Pinpoint the cell where the given text exists, returning its [x, y] midpoint coordinate. 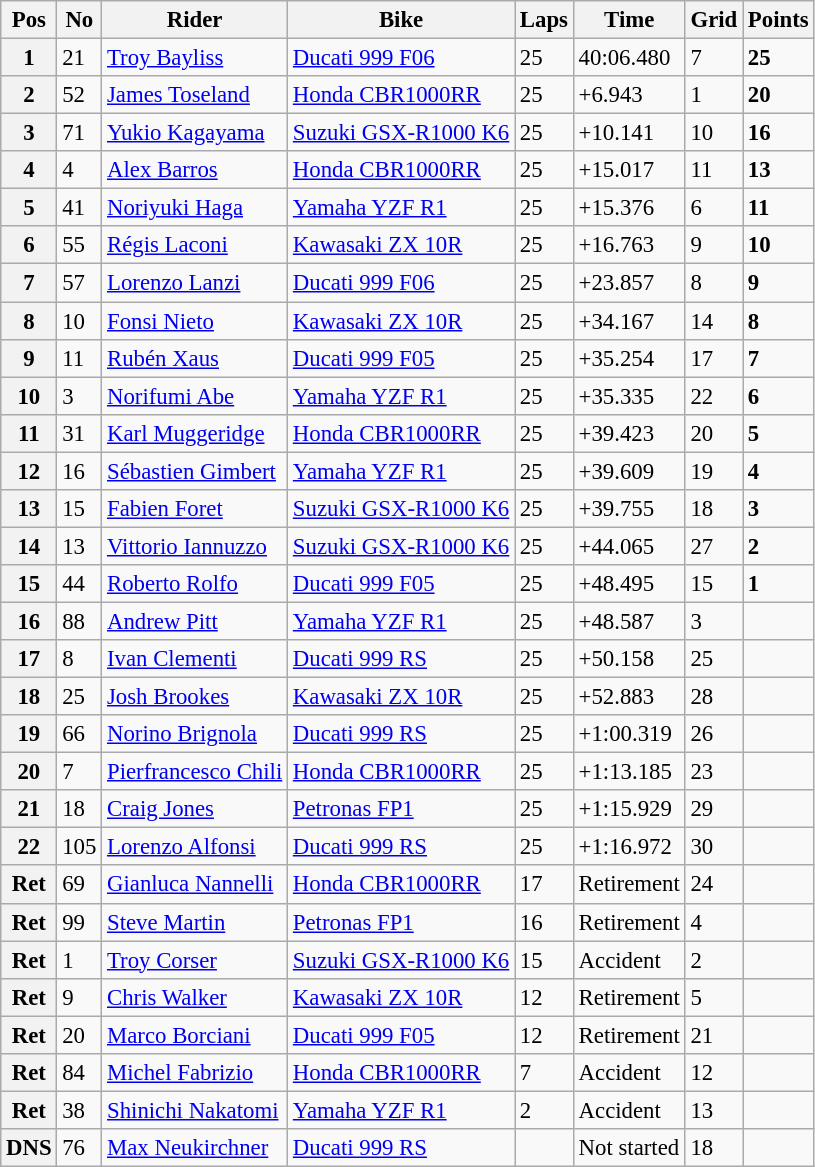
Rubén Xaus [195, 358]
Sébastien Gimbert [195, 471]
31 [80, 433]
38 [80, 1110]
+1:13.185 [629, 772]
Alex Barros [195, 170]
+50.158 [629, 659]
+44.065 [629, 546]
+16.763 [629, 245]
Norino Brignola [195, 734]
Lorenzo Alfonsi [195, 847]
Rider [195, 20]
28 [714, 697]
Norifumi Abe [195, 396]
James Toseland [195, 95]
+1:16.972 [629, 847]
Troy Bayliss [195, 58]
66 [80, 734]
29 [714, 809]
52 [80, 95]
88 [80, 621]
+10.141 [629, 133]
Laps [544, 20]
+48.495 [629, 584]
Marco Borciani [195, 1035]
Régis Laconi [195, 245]
+48.587 [629, 621]
24 [714, 885]
Shinichi Nakatomi [195, 1110]
+39.423 [629, 433]
+6.943 [629, 95]
Max Neukirchner [195, 1148]
41 [80, 208]
105 [80, 847]
99 [80, 922]
44 [80, 584]
Fabien Foret [195, 509]
Ivan Clementi [195, 659]
Pos [29, 20]
26 [714, 734]
Karl Muggeridge [195, 433]
No [80, 20]
Andrew Pitt [195, 621]
+34.167 [629, 321]
30 [714, 847]
40:06.480 [629, 58]
27 [714, 546]
71 [80, 133]
Troy Corser [195, 960]
+35.335 [629, 396]
+39.609 [629, 471]
+39.755 [629, 509]
Not started [629, 1148]
Pierfrancesco Chili [195, 772]
Points [778, 20]
55 [80, 245]
+23.857 [629, 283]
Steve Martin [195, 922]
Noriyuki Haga [195, 208]
Vittorio Iannuzzo [195, 546]
57 [80, 283]
Time [629, 20]
Roberto Rolfo [195, 584]
Craig Jones [195, 809]
Grid [714, 20]
Chris Walker [195, 997]
76 [80, 1148]
Lorenzo Lanzi [195, 283]
69 [80, 885]
Bike [402, 20]
+1:00.319 [629, 734]
DNS [29, 1148]
+35.254 [629, 358]
Michel Fabrizio [195, 1073]
Gianluca Nannelli [195, 885]
84 [80, 1073]
+1:15.929 [629, 809]
23 [714, 772]
Fonsi Nieto [195, 321]
+15.376 [629, 208]
+52.883 [629, 697]
+15.017 [629, 170]
Josh Brookes [195, 697]
Yukio Kagayama [195, 133]
